Return (x, y) of the center of cell containing provided text 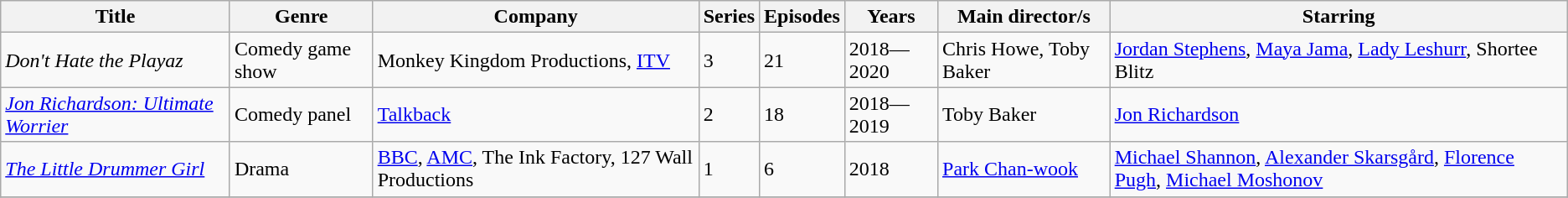
Toby Baker (1024, 114)
2 (729, 114)
2018 (891, 169)
3 (729, 60)
1 (729, 169)
Comedy game show (302, 60)
Jon Richardson (1338, 114)
Monkey Kingdom Productions, ITV (536, 60)
Series (729, 17)
18 (802, 114)
Jon Richardson: Ultimate Worrier (116, 114)
BBC, AMC, The Ink Factory, 127 Wall Productions (536, 169)
The Little Drummer Girl (116, 169)
21 (802, 60)
Starring (1338, 17)
2018—2020 (891, 60)
Company (536, 17)
Michael Shannon, Alexander Skarsgård, Florence Pugh, Michael Moshonov (1338, 169)
Main director/s (1024, 17)
Chris Howe, Toby Baker (1024, 60)
Title (116, 17)
Don't Hate the Playaz (116, 60)
2018—2019 (891, 114)
Comedy panel (302, 114)
Talkback (536, 114)
Park Chan-wook (1024, 169)
Jordan Stephens, Maya Jama, Lady Leshurr, Shortee Blitz (1338, 60)
Years (891, 17)
6 (802, 169)
Episodes (802, 17)
Drama (302, 169)
Genre (302, 17)
